Provide the [X, Y] coordinate of the cell's center where the given text is located.  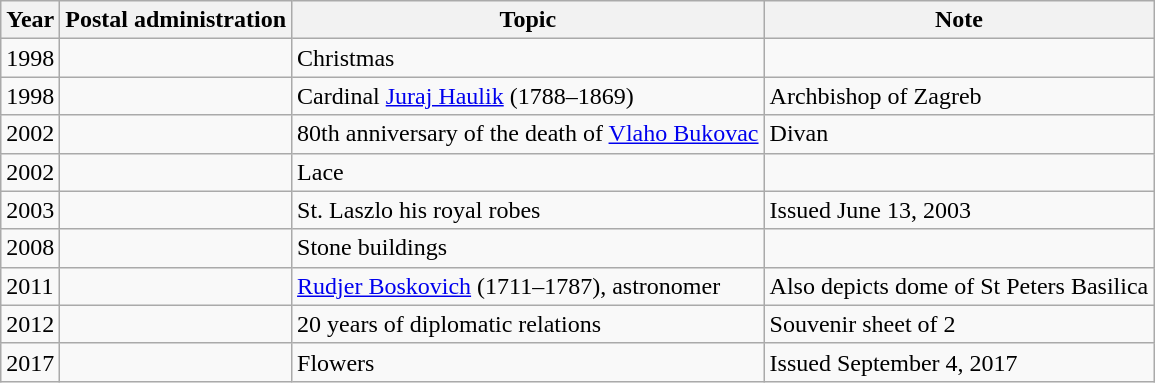
Issued September 4, 2017 [959, 362]
Note [959, 20]
2012 [30, 324]
Postal administration [176, 20]
Topic [528, 20]
Stone buildings [528, 248]
Year [30, 20]
St. Laszlo his royal robes [528, 210]
Cardinal Juraj Haulik (1788–1869) [528, 96]
2008 [30, 248]
Souvenir sheet of 2 [959, 324]
Issued June 13, 2003 [959, 210]
Divan [959, 134]
Christmas [528, 58]
2011 [30, 286]
Archbishop of Zagreb [959, 96]
2003 [30, 210]
20 years of diplomatic relations [528, 324]
Flowers [528, 362]
Rudjer Boskovich (1711–1787), astronomer [528, 286]
Also depicts dome of St Peters Basilica [959, 286]
Lace [528, 172]
80th anniversary of the death of Vlaho Bukovac [528, 134]
2017 [30, 362]
